Extract the [X, Y] coordinate from the center of the cell holding the provided text.  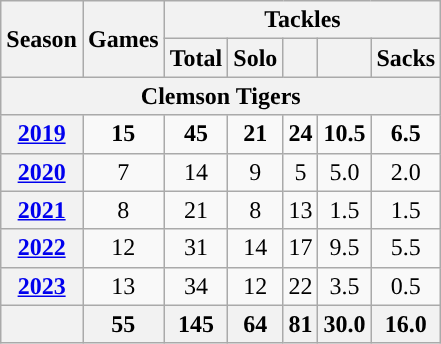
0.5 [406, 286]
9.5 [344, 248]
22 [300, 286]
Season [42, 39]
5.0 [344, 172]
31 [196, 248]
10.5 [344, 134]
Sacks [406, 58]
Solo [256, 58]
6.5 [406, 134]
17 [300, 248]
145 [196, 324]
5 [300, 172]
3.5 [344, 286]
9 [256, 172]
55 [123, 324]
Tackles [302, 20]
16.0 [406, 324]
24 [300, 134]
30.0 [344, 324]
2021 [42, 210]
45 [196, 134]
2023 [42, 286]
2022 [42, 248]
64 [256, 324]
2019 [42, 134]
34 [196, 286]
15 [123, 134]
2020 [42, 172]
7 [123, 172]
2.0 [406, 172]
Clemson Tigers [221, 96]
Games [123, 39]
Total [196, 58]
5.5 [406, 248]
81 [300, 324]
